Return [x, y] of the center of cell containing provided text 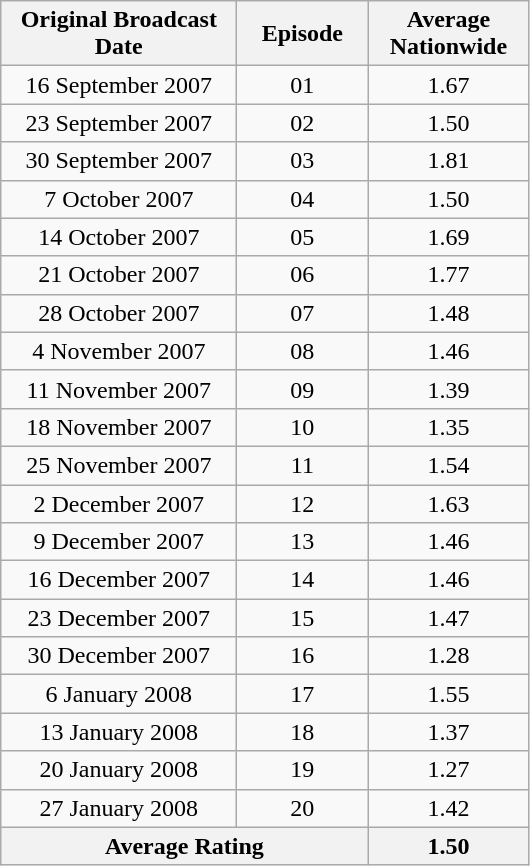
02 [302, 123]
07 [302, 313]
11 November 2007 [119, 389]
1.37 [448, 732]
16 [302, 656]
13 [302, 542]
23 September 2007 [119, 123]
12 [302, 503]
6 January 2008 [119, 694]
06 [302, 275]
28 October 2007 [119, 313]
27 January 2008 [119, 808]
1.42 [448, 808]
1.28 [448, 656]
10 [302, 427]
1.63 [448, 503]
1.48 [448, 313]
03 [302, 161]
9 December 2007 [119, 542]
1.69 [448, 237]
25 November 2007 [119, 465]
05 [302, 237]
7 October 2007 [119, 199]
14 October 2007 [119, 237]
1.77 [448, 275]
09 [302, 389]
21 October 2007 [119, 275]
19 [302, 770]
18 November 2007 [119, 427]
20 January 2008 [119, 770]
15 [302, 618]
08 [302, 351]
1.39 [448, 389]
13 January 2008 [119, 732]
Episode [302, 34]
4 November 2007 [119, 351]
1.35 [448, 427]
17 [302, 694]
16 December 2007 [119, 580]
1.54 [448, 465]
16 September 2007 [119, 85]
20 [302, 808]
Average Nationwide [448, 34]
1.55 [448, 694]
Average Rating [184, 846]
30 September 2007 [119, 161]
04 [302, 199]
1.47 [448, 618]
1.67 [448, 85]
Original Broadcast Date [119, 34]
01 [302, 85]
2 December 2007 [119, 503]
1.27 [448, 770]
11 [302, 465]
30 December 2007 [119, 656]
18 [302, 732]
1.81 [448, 161]
14 [302, 580]
23 December 2007 [119, 618]
